Search for the cell housing the specified text and yield its [X, Y] center coordinate. 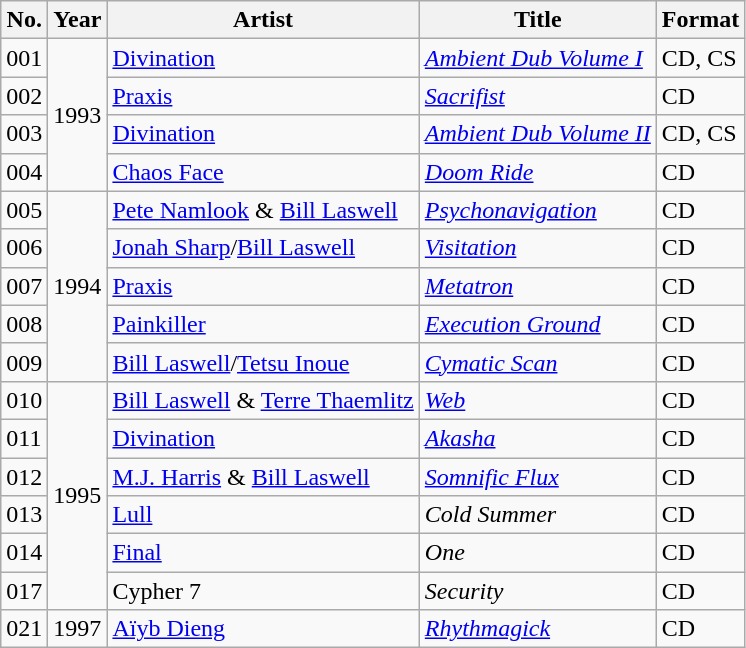
Year [78, 20]
017 [24, 591]
No. [24, 20]
Security [538, 591]
Jonah Sharp/Bill Laswell [263, 248]
Web [538, 400]
1997 [78, 629]
014 [24, 553]
Somnific Flux [538, 477]
1994 [78, 286]
1993 [78, 115]
Final [263, 553]
Akasha [538, 438]
003 [24, 134]
Aïyb Dieng [263, 629]
013 [24, 515]
Doom Ride [538, 172]
Rhythmagick [538, 629]
Cypher 7 [263, 591]
007 [24, 286]
012 [24, 477]
Bill Laswell/Tetsu Inoue [263, 362]
Ambient Dub Volume I [538, 58]
Chaos Face [263, 172]
Painkiller [263, 324]
Sacrifist [538, 96]
Bill Laswell & Terre Thaemlitz [263, 400]
Pete Namlook & Bill Laswell [263, 210]
005 [24, 210]
Title [538, 20]
Execution Ground [538, 324]
M.J. Harris & Bill Laswell [263, 477]
Artist [263, 20]
010 [24, 400]
Ambient Dub Volume II [538, 134]
009 [24, 362]
011 [24, 438]
One [538, 553]
001 [24, 58]
Visitation [538, 248]
021 [24, 629]
008 [24, 324]
Cold Summer [538, 515]
Format [700, 20]
Lull [263, 515]
Psychonavigation [538, 210]
006 [24, 248]
1995 [78, 495]
Metatron [538, 286]
Cymatic Scan [538, 362]
004 [24, 172]
002 [24, 96]
